For the text-containing cell, return its midpoint in (X, Y) coordinate format. 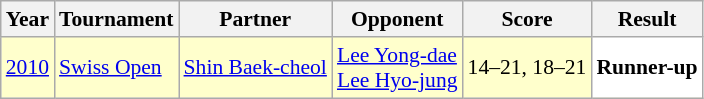
Score (528, 19)
Year (28, 19)
2010 (28, 68)
Partner (256, 19)
Result (646, 19)
14–21, 18–21 (528, 68)
Opponent (398, 19)
Lee Yong-dae Lee Hyo-jung (398, 68)
Shin Baek-cheol (256, 68)
Swiss Open (116, 68)
Runner-up (646, 68)
Tournament (116, 19)
